Provide the (x, y) coordinate of the cell's center where the given text is located.  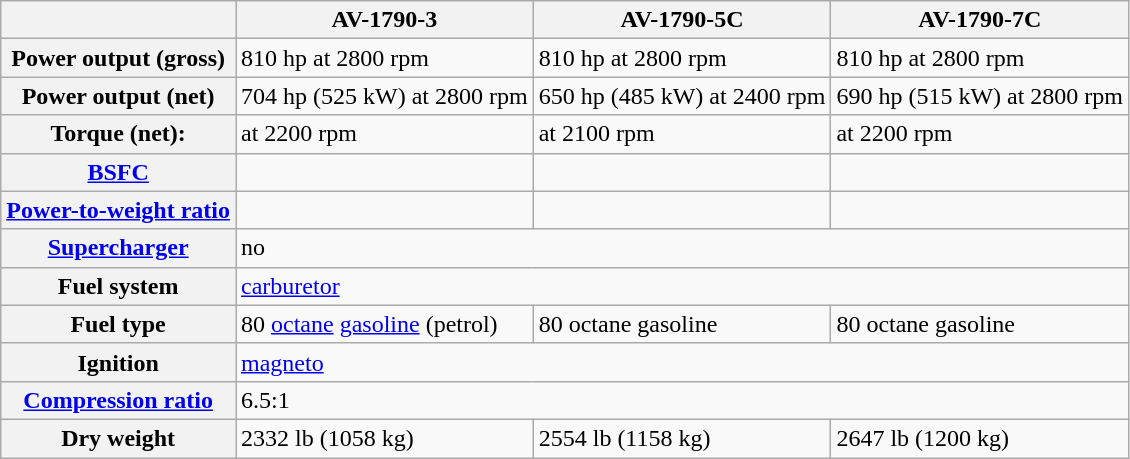
AV-1790-5C (682, 20)
Power-to-weight ratio (118, 210)
no (682, 248)
magneto (682, 362)
650 hp (485 kW) at 2400 rpm (682, 96)
6.5:1 (682, 400)
AV-1790-3 (385, 20)
carburetor (682, 286)
704 hp (525 kW) at 2800 rpm (385, 96)
Compression ratio (118, 400)
Torque (net): (118, 134)
Ignition (118, 362)
Fuel system (118, 286)
Fuel type (118, 324)
Supercharger (118, 248)
AV-1790-7C (980, 20)
BSFC (118, 172)
Dry weight (118, 438)
2554 lb (1158 kg) (682, 438)
Power output (gross) (118, 58)
80 octane gasoline (petrol) (385, 324)
2647 lb (1200 kg) (980, 438)
at 2100 rpm (682, 134)
690 hp (515 kW) at 2800 rpm (980, 96)
2332 lb (1058 kg) (385, 438)
Power output (net) (118, 96)
